Output the (x, y) coordinate of the center of the cell containing the given text.  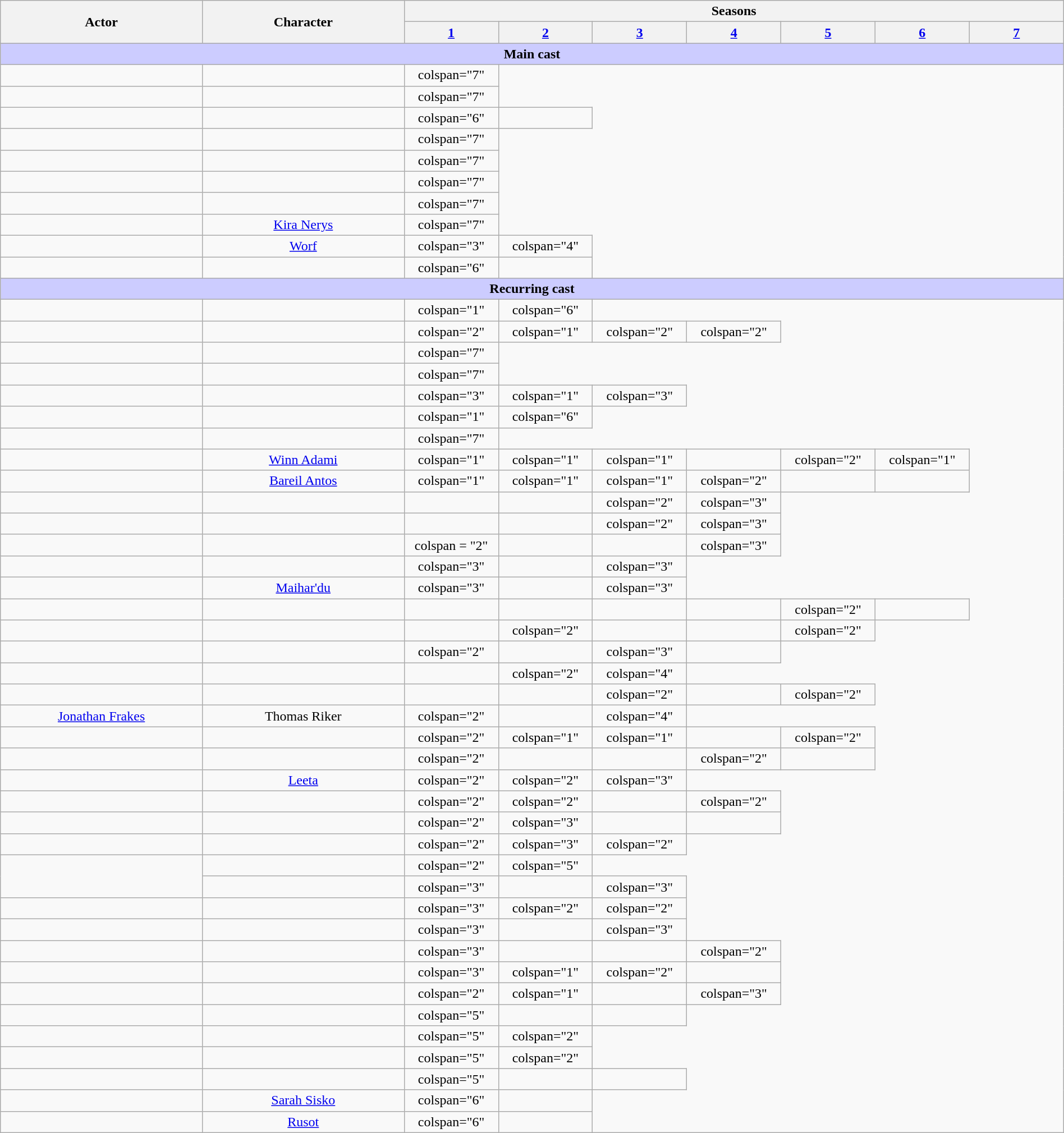
5 (828, 33)
Bareil Antos (303, 481)
Jonathan Frakes (102, 716)
Sarah Sisko (303, 1100)
colspan = "2" (451, 545)
Thomas Riker (303, 716)
6 (922, 33)
1 (451, 33)
7 (1016, 33)
4 (734, 33)
Recurring cast (532, 289)
Winn Adami (303, 460)
3 (640, 33)
Rusot (303, 1122)
Character (303, 22)
Maihar'du (303, 588)
Actor (102, 22)
Kira Nerys (303, 224)
Worf (303, 246)
Main cast (532, 54)
Leeta (303, 780)
Seasons (734, 11)
2 (545, 33)
